Return [X, Y] of the center of cell containing provided text 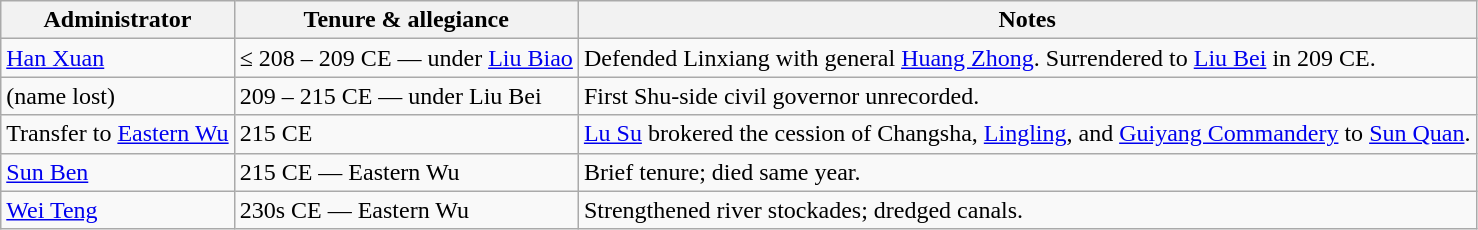
Strengthened river stockades; dredged canals. [1027, 210]
First Shu-side civil governor unrecorded. [1027, 96]
Sun Ben [118, 172]
(name lost) [118, 96]
Brief tenure; died same year. [1027, 172]
Notes [1027, 20]
209 – 215 CE — under Liu Bei [406, 96]
Administrator [118, 20]
Han Xuan [118, 58]
Defended Linxiang with general Huang Zhong. Surrendered to Liu Bei in 209 CE. [1027, 58]
Tenure & allegiance [406, 20]
230s CE — Eastern Wu [406, 210]
Wei Teng [118, 210]
215 CE — Eastern Wu [406, 172]
215 CE [406, 134]
≤ 208 – 209 CE — under Liu Biao [406, 58]
Lu Su brokered the cession of Changsha, Lingling, and Guiyang Commandery to Sun Quan. [1027, 134]
Transfer to Eastern Wu [118, 134]
